Extract the (X, Y) coordinate from the center of the cell holding the provided text.  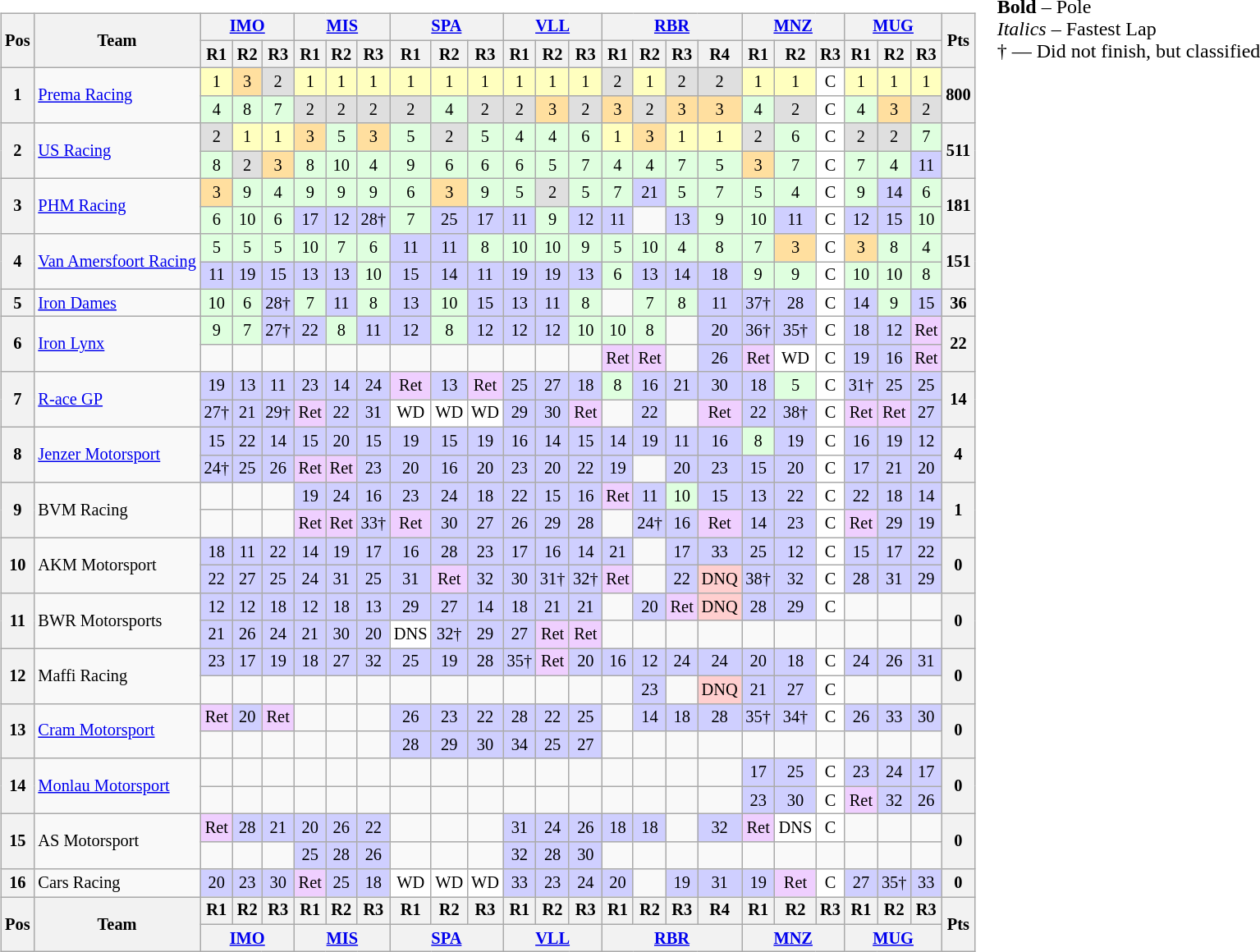
PHM Racing (117, 207)
Monlau Motorsport (117, 786)
Maffi Racing (117, 676)
37† (758, 303)
Iron Lynx (117, 345)
BWR Motorsports (117, 620)
Jenzer Motorsport (117, 455)
800 (958, 95)
29† (278, 414)
181 (958, 207)
Van Amersfoort Racing (117, 261)
AKM Motorsport (117, 565)
Cars Racing (117, 883)
Iron Dames (117, 303)
US Racing (117, 151)
Cram Motorsport (117, 730)
34 (520, 745)
R-ace GP (117, 399)
AS Motorsport (117, 842)
33† (373, 524)
34† (795, 717)
36† (758, 331)
BVM Racing (117, 510)
151 (958, 261)
Prema Racing (117, 95)
36 (958, 303)
511 (958, 151)
